Capture the cell that displays the provided text and extract its [X, Y] central coordinate. 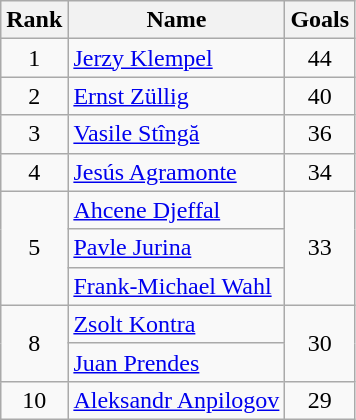
29 [320, 400]
44 [320, 58]
36 [320, 134]
Pavle Jurina [176, 248]
10 [34, 400]
Ahcene Djeffal [176, 210]
Jerzy Klempel [176, 58]
8 [34, 343]
Aleksandr Anpilogov [176, 400]
4 [34, 172]
Ernst Züllig [176, 96]
Goals [320, 20]
Frank-Michael Wahl [176, 286]
Zsolt Kontra [176, 324]
3 [34, 134]
1 [34, 58]
Jesús Agramonte [176, 172]
34 [320, 172]
Juan Prendes [176, 362]
Rank [34, 20]
5 [34, 248]
33 [320, 248]
Name [176, 20]
40 [320, 96]
2 [34, 96]
Vasile Stîngă [176, 134]
30 [320, 343]
